Return [X, Y] of the center of cell containing provided text 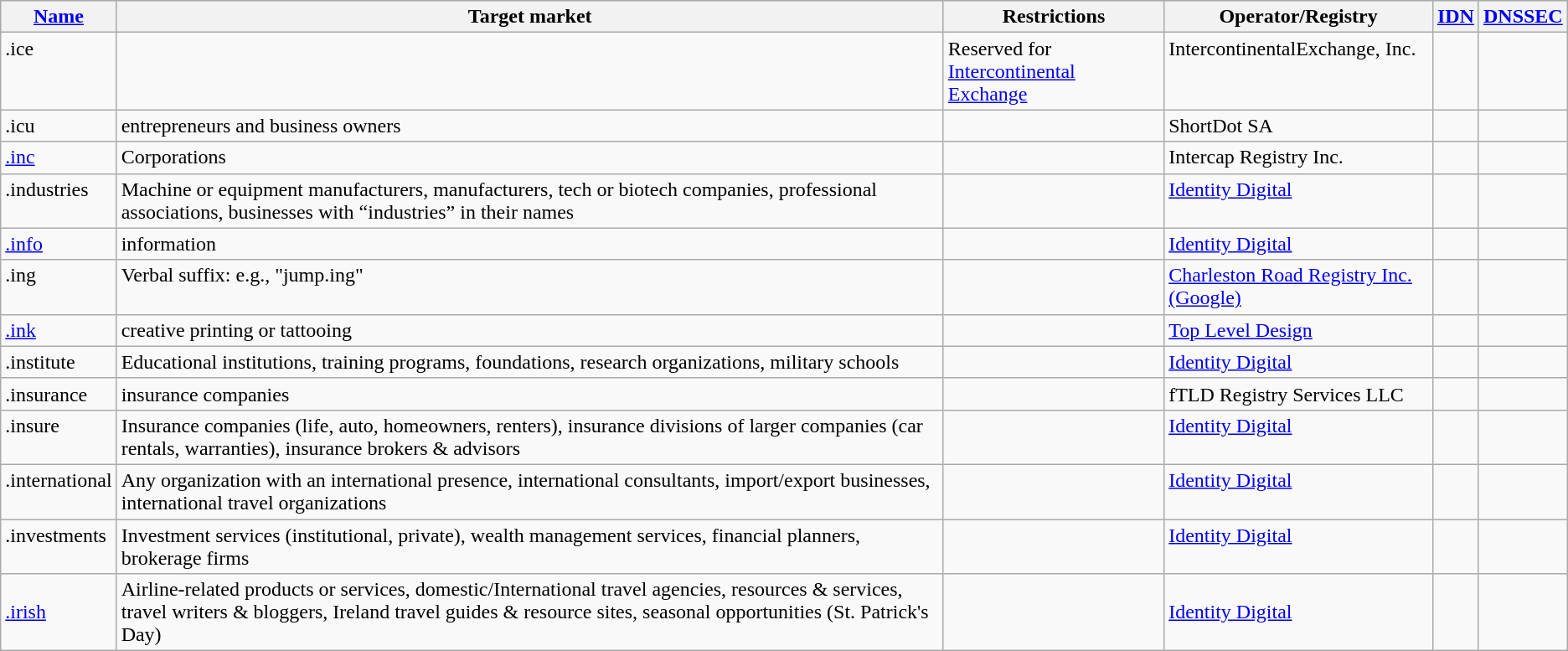
insurance companies [529, 394]
ShortDot SA [1298, 126]
information [529, 244]
Corporations [529, 158]
Restrictions [1054, 17]
.ink [59, 330]
Any organization with an international presence, international consultants, import/export businesses, international travel organizations [529, 491]
Educational institutions, training programs, foundations, research organizations, military schools [529, 362]
.international [59, 491]
Machine or equipment manufacturers, manufacturers, tech or biotech companies, professional associations, businesses with “industries” in their names [529, 201]
Reserved for Intercontinental Exchange [1054, 71]
creative printing or tattooing [529, 330]
Target market [529, 17]
.insure [59, 437]
Charleston Road Registry Inc. (Google) [1298, 287]
Investment services (institutional, private), wealth management services, financial planners, brokerage firms [529, 546]
.inc [59, 158]
.industries [59, 201]
.ice [59, 71]
entrepreneurs and business owners [529, 126]
.ing [59, 287]
fTLD Registry Services LLC [1298, 394]
Operator/Registry [1298, 17]
.investments [59, 546]
.irish [59, 612]
Top Level Design [1298, 330]
.info [59, 244]
Verbal suffix: e.g., "jump.ing" [529, 287]
Name [59, 17]
DNSSEC [1523, 17]
Intercap Registry Inc. [1298, 158]
IDN [1456, 17]
.institute [59, 362]
.icu [59, 126]
.insurance [59, 394]
IntercontinentalExchange, Inc. [1298, 71]
